Pinpoint the cell where the given text exists, returning its [x, y] midpoint coordinate. 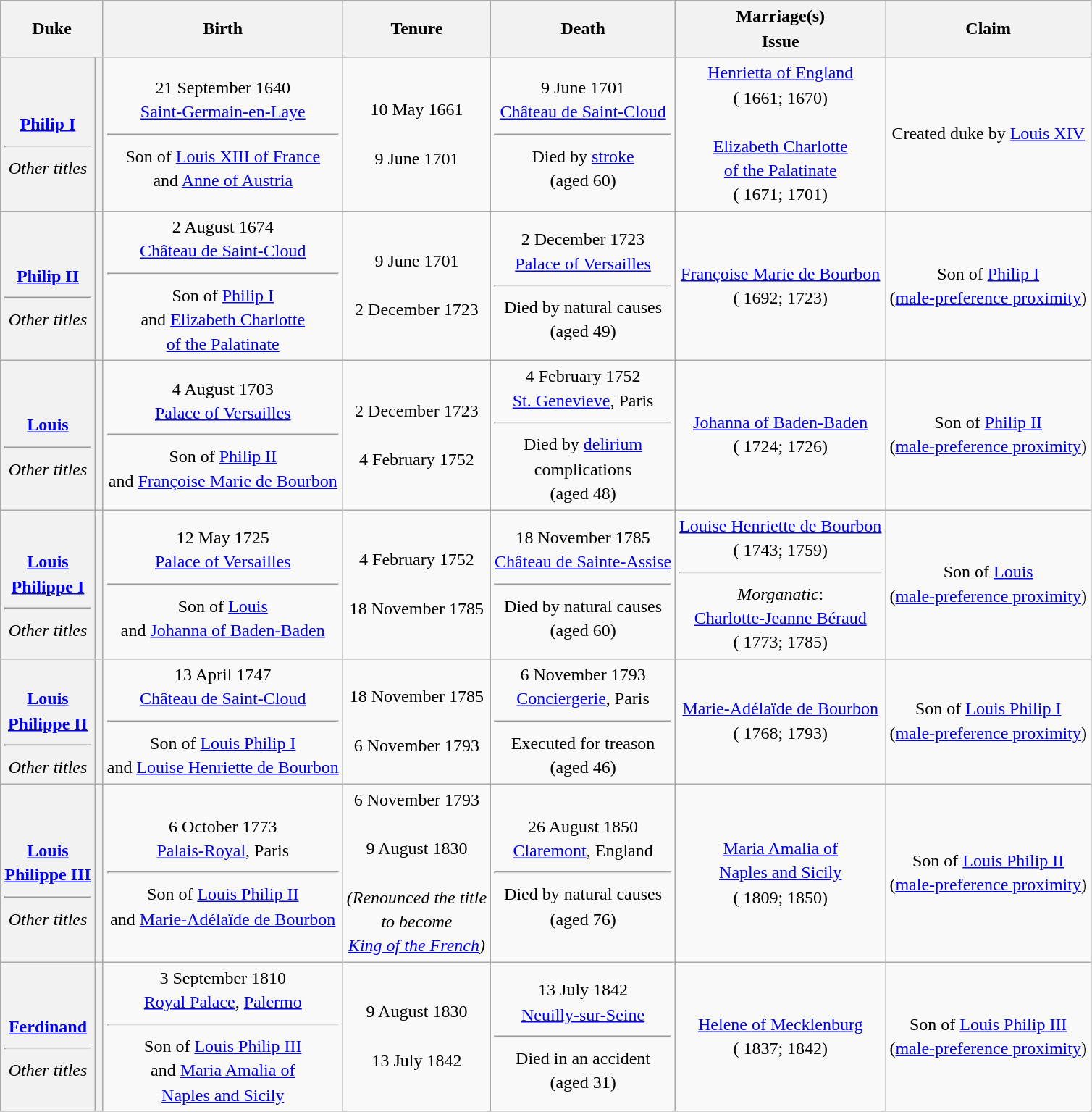
18 November 1785Château de Sainte-AssiseDied by natural causes(aged 60) [584, 585]
Claim [988, 29]
Son of Louis Philip III(male-preference proximity) [988, 1037]
LouisPhilippe IIOther titles [48, 722]
Louise Henriette de Bourbon( 1743; 1759)Morganatic:Charlotte-Jeanne Béraud( 1773; 1785) [781, 585]
Maria Amalia ofNaples and Sicily( 1809; 1850) [781, 873]
Johanna of Baden-Baden( 1724; 1726) [781, 435]
12 May 1725Palace of VersaillesSon of Louisand Johanna of Baden-Baden [223, 585]
4 February 1752St. Genevieve, ParisDied by deliriumcomplications(aged 48) [584, 435]
Duke [52, 29]
Birth [223, 29]
3 September 1810Royal Palace, PalermoSon of Louis Philip IIIand Maria Amalia ofNaples and Sicily [223, 1037]
LouisPhilippe IOther titles [48, 585]
6 November 17939 August 1830(Renounced the titleto becomeKing of the French) [416, 873]
9 August 183013 July 1842 [416, 1037]
2 December 17234 February 1752 [416, 435]
4 August 1703Palace of VersaillesSon of Philip IIand Françoise Marie de Bourbon [223, 435]
9 June 17012 December 1723 [416, 286]
Philip IIOther titles [48, 286]
Philip IOther titles [48, 135]
6 November 1793Conciergerie, ParisExecuted for treason(aged 46) [584, 722]
10 May 16619 June 1701 [416, 135]
13 April 1747Château de Saint-CloudSon of Louis Philip Iand Louise Henriette de Bourbon [223, 722]
2 December 1723Palace of VersaillesDied by natural causes(aged 49) [584, 286]
Henrietta of England( 1661; 1670) Elizabeth Charlotteof the Palatinate( 1671; 1701) [781, 135]
26 August 1850Claremont, EnglandDied by natural causes(aged 76) [584, 873]
Created duke by Louis XIV [988, 135]
Son of Louis Philip I(male-preference proximity) [988, 722]
Françoise Marie de Bourbon( 1692; 1723) [781, 286]
Marie-Adélaïde de Bourbon( 1768; 1793) [781, 722]
Son of Louis Philip II(male-preference proximity) [988, 873]
Son of Philip I(male-preference proximity) [988, 286]
FerdinandOther titles [48, 1037]
6 October 1773Palais-Royal, ParisSon of Louis Philip IIand Marie-Adélaïde de Bourbon [223, 873]
Tenure [416, 29]
LouisOther titles [48, 435]
13 July 1842Neuilly-sur-SeineDied in an accident(aged 31) [584, 1037]
2 August 1674Château de Saint-CloudSon of Philip Iand Elizabeth Charlotteof the Palatinate [223, 286]
21 September 1640Saint-Germain-en-LayeSon of Louis XIII of Franceand Anne of Austria [223, 135]
Helene of Mecklenburg( 1837; 1842) [781, 1037]
Son of Louis(male-preference proximity) [988, 585]
18 November 17856 November 1793 [416, 722]
Death [584, 29]
Marriage(s)Issue [781, 29]
LouisPhilippe IIIOther titles [48, 873]
9 June 1701Château de Saint-CloudDied by stroke(aged 60) [584, 135]
4 February 175218 November 1785 [416, 585]
Son of Philip II(male-preference proximity) [988, 435]
